Pinpoint the cell where the given text exists, returning its [X, Y] midpoint coordinate. 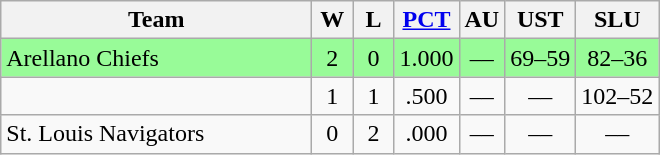
W [332, 20]
Team [156, 20]
1.000 [426, 58]
St. Louis Navigators [156, 134]
UST [540, 20]
82–36 [618, 58]
Arellano Chiefs [156, 58]
102–52 [618, 96]
.500 [426, 96]
69–59 [540, 58]
SLU [618, 20]
.000 [426, 134]
PCT [426, 20]
AU [482, 20]
L [374, 20]
